Find where the given text appears and provide that cell's center as [x, y] coordinate. 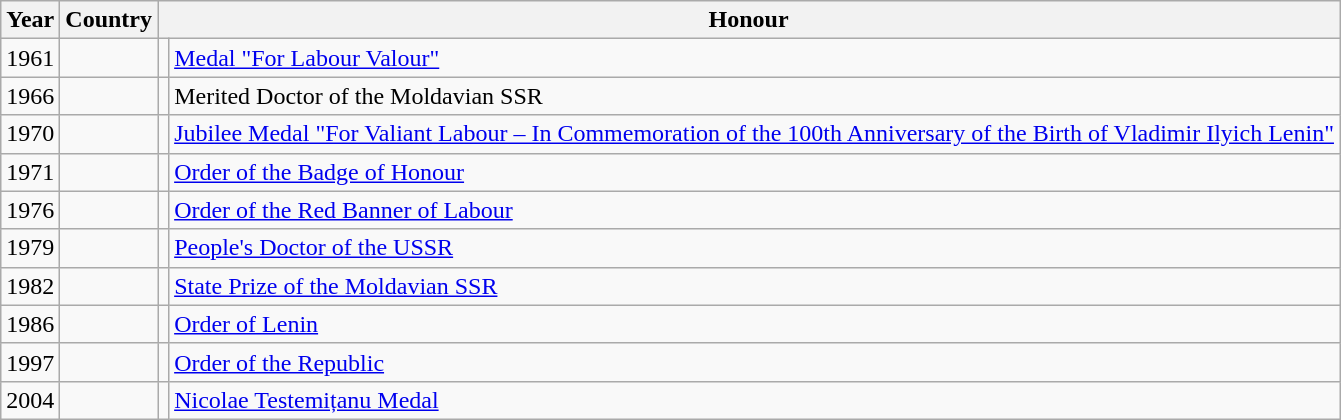
2004 [30, 400]
Jubilee Medal "For Valiant Labour – In Commemoration of the 100th Anniversary of the Birth of Vladimir Ilyich Lenin" [754, 134]
People's Doctor of the USSR [754, 248]
1970 [30, 134]
1979 [30, 248]
Medal "For Labour Valour" [754, 58]
Order of the Badge of Honour [754, 172]
Country [109, 20]
1966 [30, 96]
1986 [30, 324]
1961 [30, 58]
Merited Doctor of the Moldavian SSR [754, 96]
1997 [30, 362]
1971 [30, 172]
Nicolae Testemițanu Medal [754, 400]
Order of the Red Banner of Labour [754, 210]
Honour [749, 20]
Order of the Republic [754, 362]
Order of Lenin [754, 324]
1976 [30, 210]
1982 [30, 286]
Year [30, 20]
State Prize of the Moldavian SSR [754, 286]
